Extract the (x, y) coordinate from the center of the cell holding the provided text.  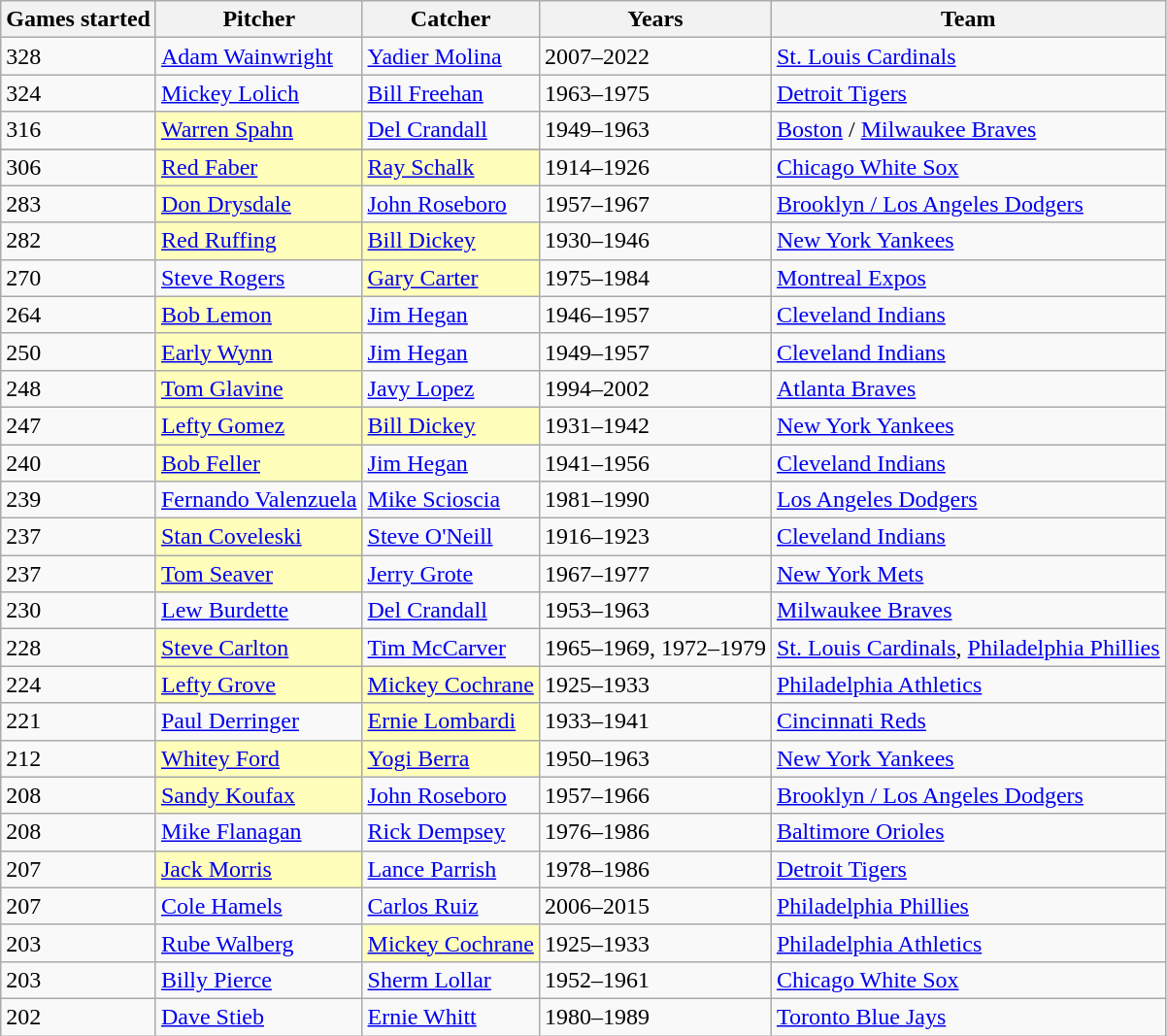
228 (79, 648)
Stan Coveleski (258, 537)
Carlos Ruiz (450, 906)
2007–2022 (654, 56)
Games started (79, 19)
282 (79, 241)
250 (79, 351)
Tom Seaver (258, 574)
1981–1990 (654, 500)
1950–1963 (654, 758)
Mickey Lolich (258, 93)
Ernie Whitt (450, 1017)
Ray Schalk (450, 167)
2006–2015 (654, 906)
Bill Freehan (450, 93)
Lefty Gomez (258, 425)
1965–1969, 1972–1979 (654, 648)
Jack Morris (258, 869)
1994–2002 (654, 388)
Red Faber (258, 167)
Cincinnati Reds (968, 721)
1957–1966 (654, 795)
248 (79, 388)
Montreal Expos (968, 278)
283 (79, 204)
1980–1989 (654, 1017)
1916–1923 (654, 537)
St. Louis Cardinals (968, 56)
Philadelphia Phillies (968, 906)
Bob Lemon (258, 315)
324 (79, 93)
247 (79, 425)
Lew Burdette (258, 611)
Yadier Molina (450, 56)
Toronto Blue Jays (968, 1017)
New York Mets (968, 574)
1975–1984 (654, 278)
Steve O'Neill (450, 537)
Tom Glavine (258, 388)
1952–1961 (654, 980)
Tim McCarver (450, 648)
Warren Spahn (258, 130)
Los Angeles Dodgers (968, 500)
1914–1926 (654, 167)
Sandy Koufax (258, 795)
Mike Flanagan (258, 832)
1946–1957 (654, 315)
Gary Carter (450, 278)
Bob Feller (258, 463)
Milwaukee Braves (968, 611)
Mike Scioscia (450, 500)
212 (79, 758)
Billy Pierce (258, 980)
264 (79, 315)
Ernie Lombardi (450, 721)
1941–1956 (654, 463)
1957–1967 (654, 204)
240 (79, 463)
270 (79, 278)
Sherm Lollar (450, 980)
Cole Hamels (258, 906)
Adam Wainwright (258, 56)
Boston / Milwaukee Braves (968, 130)
Early Wynn (258, 351)
Steve Carlton (258, 648)
Yogi Berra (450, 758)
Rick Dempsey (450, 832)
1963–1975 (654, 93)
316 (79, 130)
1978–1986 (654, 869)
Fernando Valenzuela (258, 500)
Lefty Grove (258, 685)
1949–1957 (654, 351)
Lance Parrish (450, 869)
1976–1986 (654, 832)
Dave Stieb (258, 1017)
1931–1942 (654, 425)
Years (654, 19)
1933–1941 (654, 721)
Javy Lopez (450, 388)
Rube Walberg (258, 943)
202 (79, 1017)
St. Louis Cardinals, Philadelphia Phillies (968, 648)
Atlanta Braves (968, 388)
Pitcher (258, 19)
224 (79, 685)
1967–1977 (654, 574)
306 (79, 167)
230 (79, 611)
328 (79, 56)
Red Ruffing (258, 241)
Catcher (450, 19)
239 (79, 500)
Steve Rogers (258, 278)
Baltimore Orioles (968, 832)
Jerry Grote (450, 574)
Team (968, 19)
Paul Derringer (258, 721)
221 (79, 721)
1930–1946 (654, 241)
1953–1963 (654, 611)
Whitey Ford (258, 758)
Don Drysdale (258, 204)
1949–1963 (654, 130)
